Pinpoint the cell where the given text exists, returning its (x, y) midpoint coordinate. 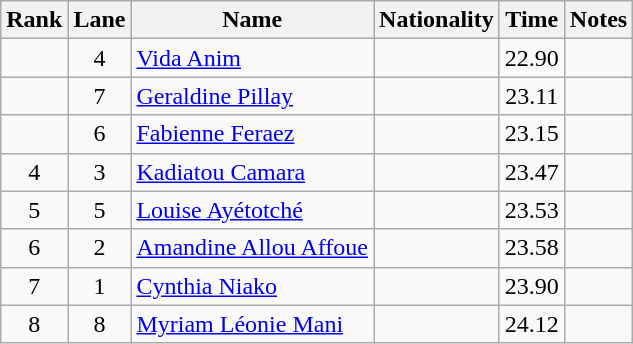
22.90 (532, 58)
23.47 (532, 172)
Cynthia Niako (252, 286)
23.11 (532, 96)
23.58 (532, 248)
Notes (598, 20)
Time (532, 20)
Lane (100, 20)
Geraldine Pillay (252, 96)
Rank (34, 20)
Myriam Léonie Mani (252, 324)
Fabienne Feraez (252, 134)
24.12 (532, 324)
Name (252, 20)
Amandine Allou Affoue (252, 248)
23.90 (532, 286)
Nationality (437, 20)
23.53 (532, 210)
23.15 (532, 134)
3 (100, 172)
Vida Anim (252, 58)
2 (100, 248)
Louise Ayétotché (252, 210)
1 (100, 286)
Kadiatou Camara (252, 172)
